Locate the cell with the specified text and output its [X, Y] center coordinate. 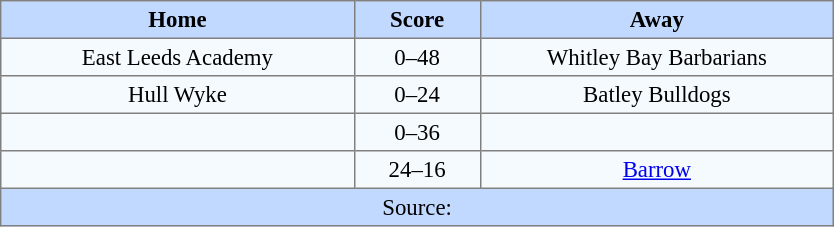
Source: [418, 207]
24–16 [417, 170]
Hull Wyke [178, 95]
0–36 [417, 132]
Batley Bulldogs [656, 95]
East Leeds Academy [178, 57]
Away [656, 20]
0–24 [417, 95]
Score [417, 20]
0–48 [417, 57]
Barrow [656, 170]
Home [178, 20]
Whitley Bay Barbarians [656, 57]
